Return the (x, y) coordinate for the center point of the cell that contains the specified text.  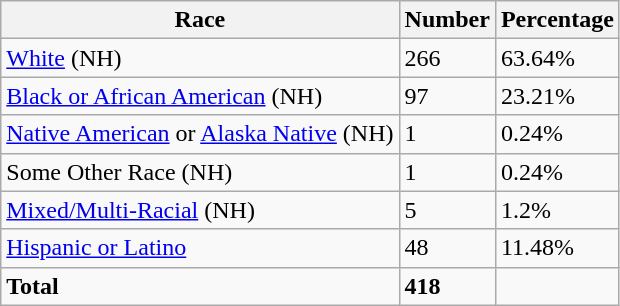
Black or African American (NH) (200, 96)
Mixed/Multi-Racial (NH) (200, 210)
Number (447, 20)
White (NH) (200, 58)
418 (447, 286)
11.48% (557, 248)
Total (200, 286)
Race (200, 20)
23.21% (557, 96)
5 (447, 210)
48 (447, 248)
Hispanic or Latino (200, 248)
Native American or Alaska Native (NH) (200, 134)
97 (447, 96)
Percentage (557, 20)
1.2% (557, 210)
63.64% (557, 58)
Some Other Race (NH) (200, 172)
266 (447, 58)
